Pinpoint the cell where the given text exists, returning its (x, y) midpoint coordinate. 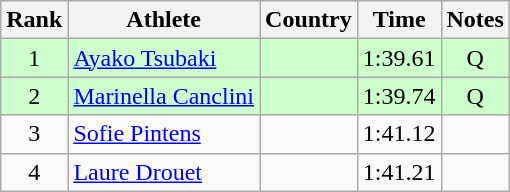
Sofie Pintens (164, 134)
4 (34, 172)
1:41.12 (399, 134)
Marinella Canclini (164, 96)
3 (34, 134)
Ayako Tsubaki (164, 58)
Athlete (164, 20)
2 (34, 96)
Rank (34, 20)
Country (309, 20)
1:41.21 (399, 172)
1 (34, 58)
Notes (475, 20)
1:39.74 (399, 96)
1:39.61 (399, 58)
Time (399, 20)
Laure Drouet (164, 172)
